Pinpoint the cell where the given text exists, returning its [X, Y] midpoint coordinate. 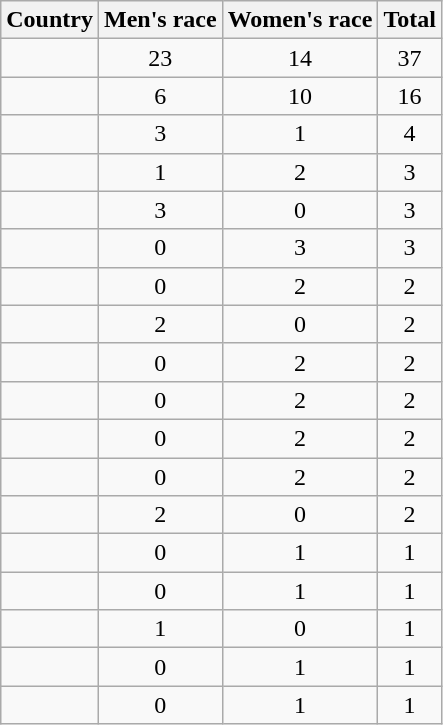
Men's race [160, 20]
16 [410, 96]
10 [300, 96]
4 [410, 134]
Country [50, 20]
37 [410, 58]
23 [160, 58]
14 [300, 58]
6 [160, 96]
Total [410, 20]
Women's race [300, 20]
